Return [X, Y] of the center of cell containing provided text 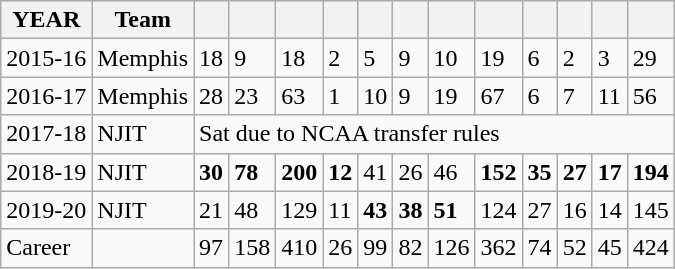
29 [650, 58]
152 [498, 172]
41 [376, 172]
Team [143, 20]
99 [376, 248]
82 [410, 248]
2018-19 [46, 172]
424 [650, 248]
38 [410, 210]
52 [574, 248]
145 [650, 210]
Sat due to NCAA transfer rules [434, 134]
46 [452, 172]
126 [452, 248]
362 [498, 248]
78 [252, 172]
48 [252, 210]
23 [252, 96]
1 [340, 96]
97 [212, 248]
21 [212, 210]
129 [300, 210]
Career [46, 248]
43 [376, 210]
56 [650, 96]
45 [610, 248]
124 [498, 210]
51 [452, 210]
63 [300, 96]
5 [376, 58]
16 [574, 210]
2019-20 [46, 210]
158 [252, 248]
200 [300, 172]
17 [610, 172]
7 [574, 96]
194 [650, 172]
410 [300, 248]
2016-17 [46, 96]
28 [212, 96]
35 [540, 172]
67 [498, 96]
30 [212, 172]
12 [340, 172]
14 [610, 210]
2017-18 [46, 134]
2015-16 [46, 58]
74 [540, 248]
YEAR [46, 20]
3 [610, 58]
